Pinpoint the cell where the given text exists, returning its (X, Y) midpoint coordinate. 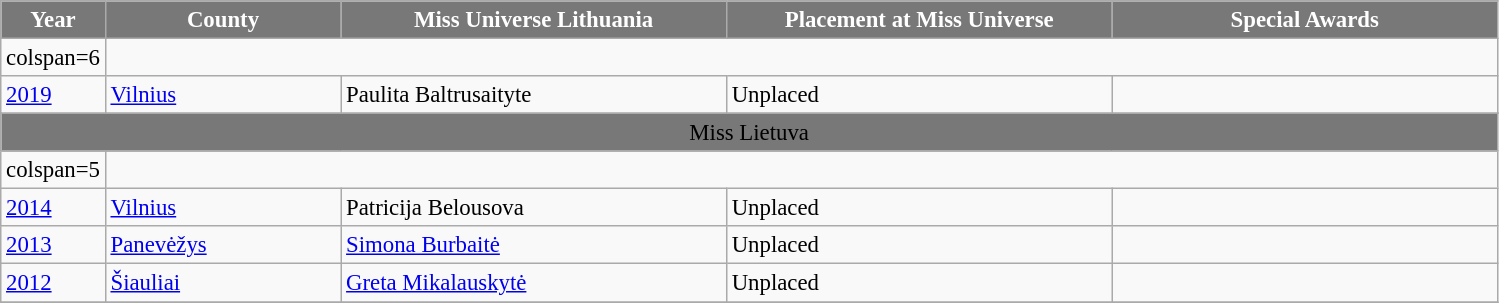
Placement at Miss Universe (919, 20)
2013 (53, 245)
2014 (53, 208)
Panevėžys (223, 245)
County (223, 20)
2019 (53, 95)
colspan=5 (53, 170)
Paulita Baltrusaityte (534, 95)
Year (53, 20)
Greta Mikalauskytė (534, 283)
Šiauliai (223, 283)
Special Awards (1305, 20)
2012 (53, 283)
colspan=6 (53, 58)
Simona Burbaitė (534, 245)
Miss Universe Lithuania (534, 20)
Miss Lietuva (750, 133)
Patricija Belousova (534, 208)
